Return the [x, y] coordinate for the center point of the cell that contains the specified text.  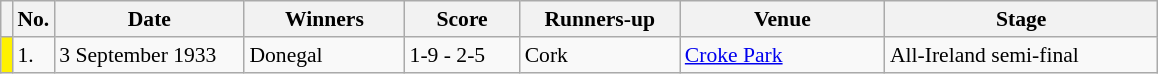
1. [33, 55]
Winners [324, 19]
1-9 - 2-5 [462, 55]
3 September 1933 [149, 55]
No. [33, 19]
Runners-up [600, 19]
Date [149, 19]
Stage [1022, 19]
Donegal [324, 55]
Cork [600, 55]
Score [462, 19]
All-Ireland semi-final [1022, 55]
Croke Park [782, 55]
Venue [782, 19]
